Return (X, Y) of the center of cell containing provided text 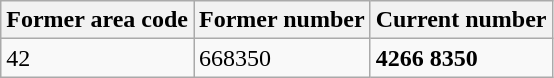
668350 (282, 58)
Former area code (98, 20)
Former number (282, 20)
4266 8350 (461, 58)
Current number (461, 20)
42 (98, 58)
